From the cell containing the given text, extract its center point as [x, y] coordinate. 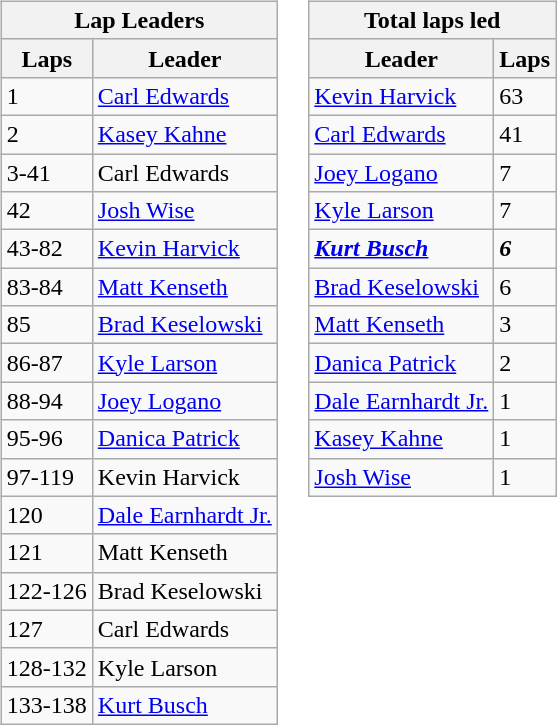
128-132 [46, 667]
41 [525, 134]
3 [525, 325]
88-94 [46, 401]
42 [46, 211]
43-82 [46, 249]
86-87 [46, 363]
95-96 [46, 439]
127 [46, 629]
Total laps led [432, 20]
Lap Leaders [139, 20]
63 [525, 96]
3-41 [46, 173]
122-126 [46, 591]
133-138 [46, 705]
121 [46, 553]
97-119 [46, 477]
120 [46, 515]
83-84 [46, 287]
85 [46, 325]
